Determine the [x, y] coordinate at the center of the cell enclosing the given text.  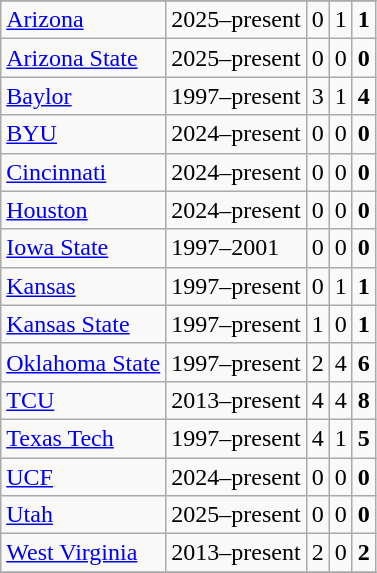
Houston [84, 210]
TCU [84, 400]
Kansas [84, 286]
5 [364, 438]
West Virginia [84, 553]
Cincinnati [84, 172]
6 [364, 362]
Texas Tech [84, 438]
BYU [84, 134]
Iowa State [84, 248]
3 [318, 96]
8 [364, 400]
Arizona State [84, 58]
1997–2001 [236, 248]
Baylor [84, 96]
Kansas State [84, 324]
Oklahoma State [84, 362]
Utah [84, 515]
Arizona [84, 20]
UCF [84, 477]
